Extract the [x, y] coordinate from the center of the cell holding the provided text.  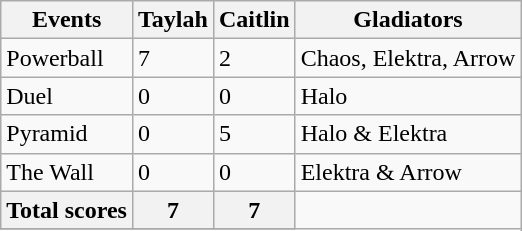
Taylah [172, 20]
Gladiators [408, 20]
Pyramid [67, 134]
Halo [408, 96]
Powerball [67, 58]
Duel [67, 96]
Elektra & Arrow [408, 172]
Total scores [67, 210]
Events [67, 20]
Caitlin [254, 20]
5 [254, 134]
The Wall [67, 172]
Chaos, Elektra, Arrow [408, 58]
Halo & Elektra [408, 134]
2 [254, 58]
